Find where the given text appears and provide that cell's center as (X, Y) coordinate. 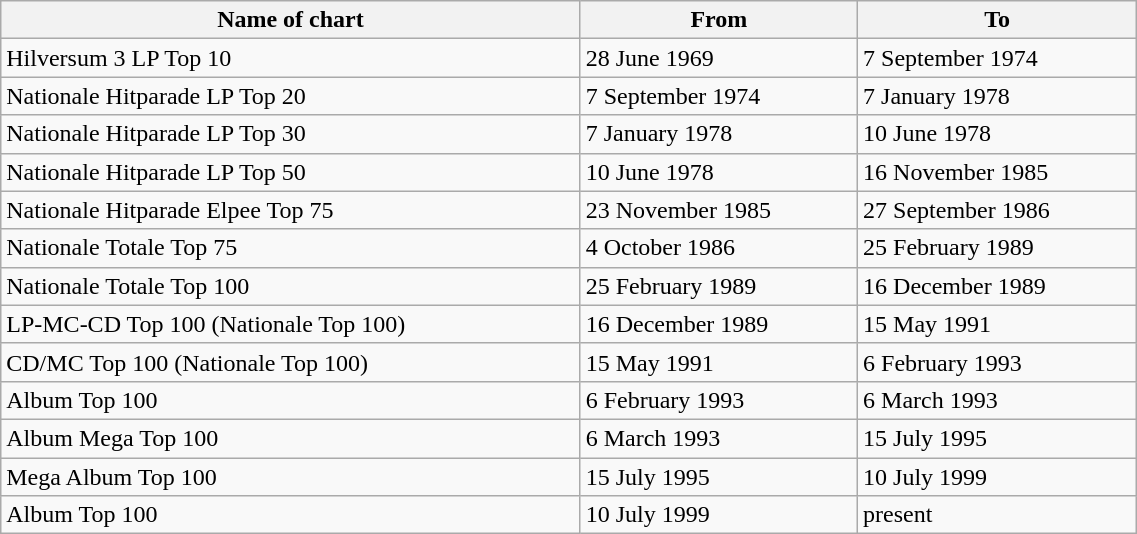
Album Mega Top 100 (290, 438)
Nationale Totale Top 75 (290, 248)
From (718, 20)
27 September 1986 (998, 210)
Mega Album Top 100 (290, 477)
Nationale Totale Top 100 (290, 286)
LP-MC-CD Top 100 (Nationale Top 100) (290, 324)
Name of chart (290, 20)
Nationale Hitparade LP Top 20 (290, 96)
28 June 1969 (718, 58)
To (998, 20)
Nationale Hitparade LP Top 30 (290, 134)
16 November 1985 (998, 172)
Nationale Hitparade Elpee Top 75 (290, 210)
Nationale Hitparade LP Top 50 (290, 172)
Hilversum 3 LP Top 10 (290, 58)
CD/MC Top 100 (Nationale Top 100) (290, 362)
4 October 1986 (718, 248)
present (998, 515)
23 November 1985 (718, 210)
